From the cell containing the given text, extract its center point as (x, y) coordinate. 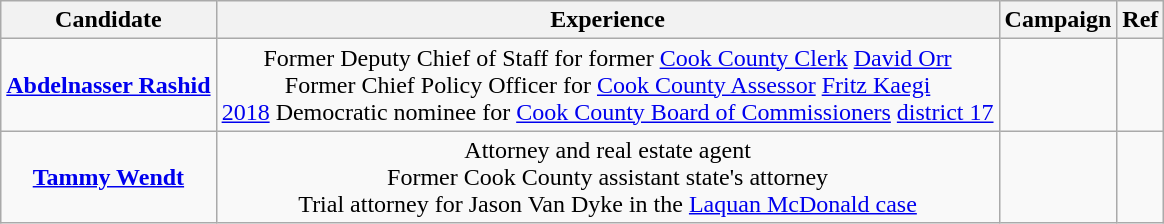
Experience (608, 20)
Ref (1140, 20)
Candidate (108, 20)
Tammy Wendt (108, 177)
Attorney and real estate agent Former Cook County assistant state's attorneyTrial attorney for Jason Van Dyke in the Laquan McDonald case (608, 177)
Campaign (1058, 20)
Abdelnasser Rashid (108, 85)
